Return (X, Y) of the center of cell containing provided text 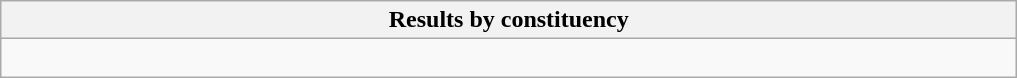
Results by constituency (509, 20)
